For the text-containing cell, return its midpoint in (X, Y) coordinate format. 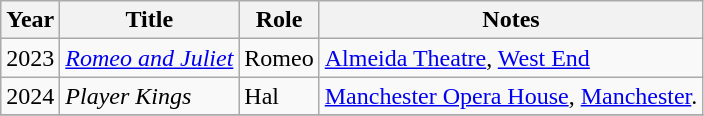
Year (30, 20)
2024 (30, 96)
2023 (30, 58)
Almeida Theatre, West End (511, 58)
Role (279, 20)
Player Kings (150, 96)
Notes (511, 20)
Romeo and Juliet (150, 58)
Manchester Opera House, Manchester. (511, 96)
Romeo (279, 58)
Hal (279, 96)
Title (150, 20)
